For the text-containing cell, return its midpoint in (x, y) coordinate format. 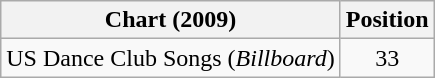
Position (387, 20)
US Dance Club Songs (Billboard) (171, 58)
Chart (2009) (171, 20)
33 (387, 58)
